Scan for the cell matching the given text and deliver its (x, y) coordinate at center. 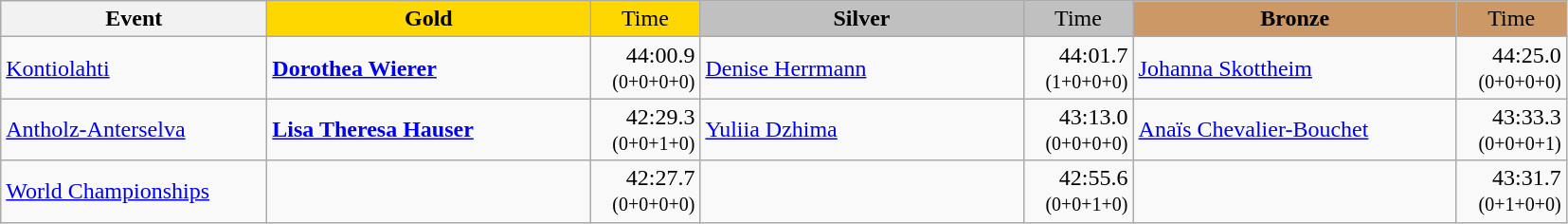
Kontiolahti (135, 68)
43:31.7(0+1+0+0) (1511, 192)
World Championships (135, 192)
Bronze (1294, 19)
Denise Herrmann (862, 68)
Anaïs Chevalier-Bouchet (1294, 129)
43:33.3(0+0+0+1) (1511, 129)
Johanna Skottheim (1294, 68)
Yuliia Dzhima (862, 129)
42:55.6(0+0+1+0) (1078, 192)
44:25.0(0+0+0+0) (1511, 68)
Gold (428, 19)
Lisa Theresa Hauser (428, 129)
Silver (862, 19)
Dorothea Wierer (428, 68)
43:13.0(0+0+0+0) (1078, 129)
Antholz-Anterselva (135, 129)
44:00.9(0+0+0+0) (645, 68)
Event (135, 19)
42:29.3(0+0+1+0) (645, 129)
42:27.7(0+0+0+0) (645, 192)
44:01.7(1+0+0+0) (1078, 68)
